Determine the (X, Y) coordinate at the center of the cell enclosing the given text.  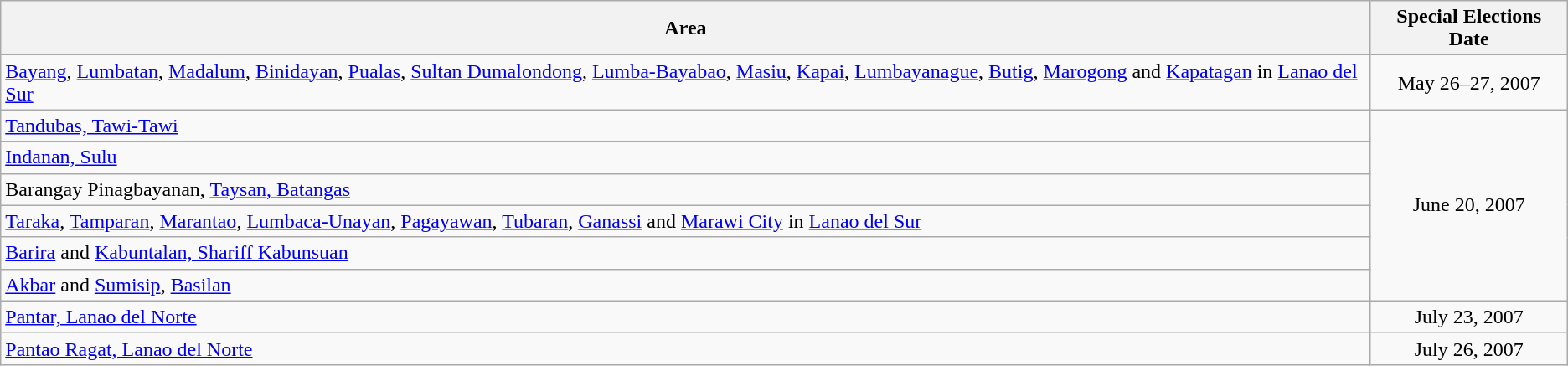
June 20, 2007 (1469, 205)
Taraka, Tamparan, Marantao, Lumbaca-Unayan, Pagayawan, Tubaran, Ganassi and Marawi City in Lanao del Sur (685, 221)
Pantao Ragat, Lanao del Norte (685, 348)
July 26, 2007 (1469, 348)
Akbar and Sumisip, Basilan (685, 285)
July 23, 2007 (1469, 317)
Barangay Pinagbayanan, Taysan, Batangas (685, 189)
Special Elections Date (1469, 28)
May 26–27, 2007 (1469, 82)
Area (685, 28)
Indanan, Sulu (685, 157)
Barira and Kabuntalan, Shariff Kabunsuan (685, 253)
Pantar, Lanao del Norte (685, 317)
Tandubas, Tawi-Tawi (685, 126)
